From the cell containing the given text, extract its center point as (X, Y) coordinate. 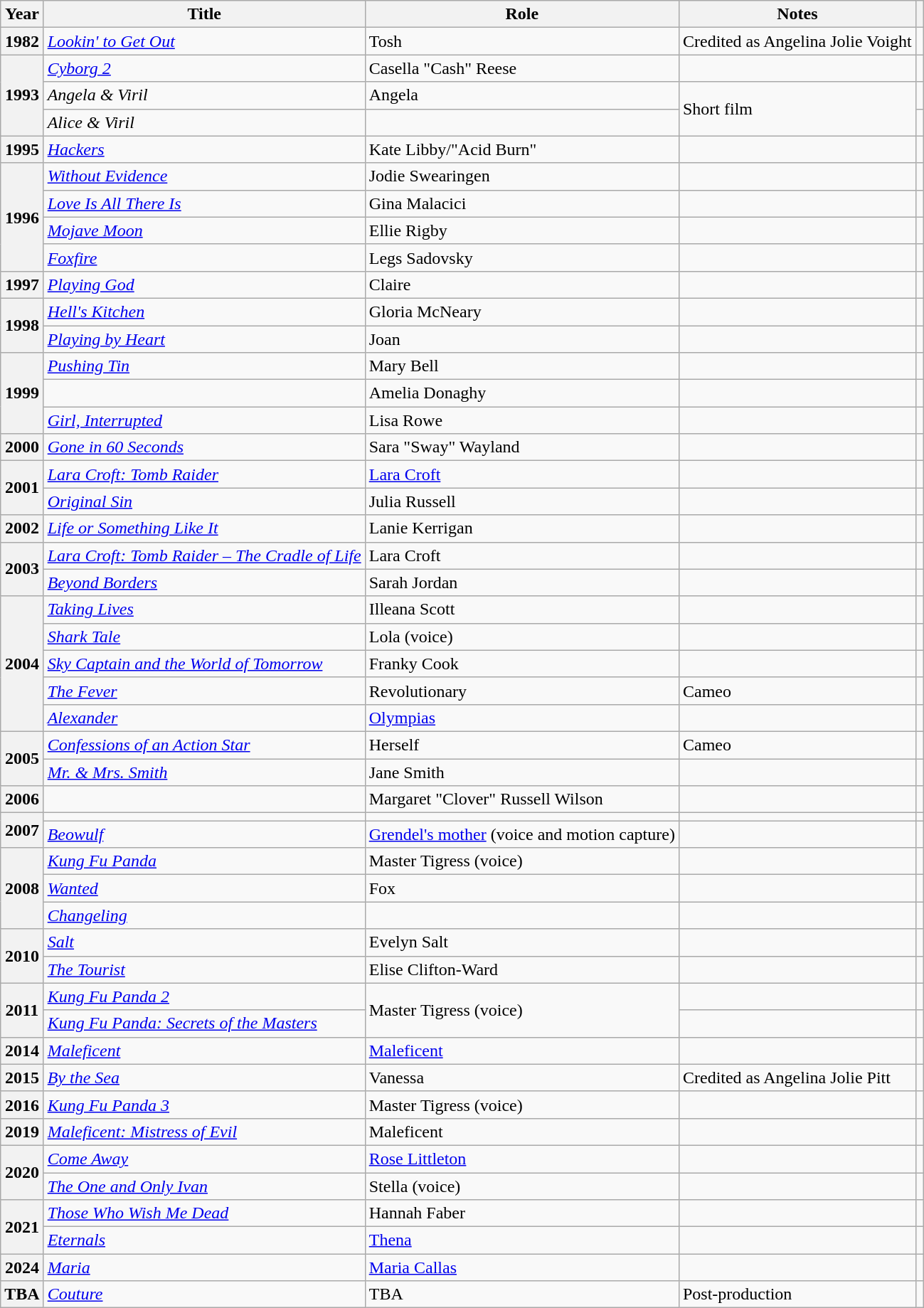
2003 (22, 569)
2004 (22, 664)
2002 (22, 528)
Kung Fu Panda 2 (204, 996)
Sara "Sway" Wayland (522, 447)
Maria (204, 1267)
Lara Croft: Tomb Raider (204, 474)
Maria Callas (522, 1267)
Olympias (522, 718)
Salt (204, 942)
Cyborg 2 (204, 68)
Revolutionary (522, 691)
Post-production (797, 1294)
1996 (22, 217)
1997 (22, 285)
Year (22, 14)
Jodie Swearingen (522, 176)
Original Sin (204, 501)
Credited as Angelina Jolie Voight (797, 41)
Joan (522, 339)
Love Is All There Is (204, 203)
Stella (voice) (522, 1186)
Amelia Donaghy (522, 393)
Vanessa (522, 1078)
Lola (voice) (522, 637)
Hackers (204, 149)
Hannah Faber (522, 1213)
Beyond Borders (204, 583)
Pushing Tin (204, 366)
Casella "Cash" Reese (522, 68)
Legs Sadovsky (522, 257)
2011 (22, 1010)
Alexander (204, 718)
Claire (522, 285)
2020 (22, 1172)
2015 (22, 1078)
Mr. & Mrs. Smith (204, 772)
2000 (22, 447)
Playing by Heart (204, 339)
2001 (22, 488)
Title (204, 14)
Lara Croft: Tomb Raider – The Cradle of Life (204, 555)
Alice & Viril (204, 122)
Mojave Moon (204, 230)
The Tourist (204, 969)
Lookin' to Get Out (204, 41)
Illeana Scott (522, 610)
Julia Russell (522, 501)
Angela (522, 95)
1998 (22, 325)
Evelyn Salt (522, 942)
2010 (22, 956)
Life or Something Like It (204, 528)
1995 (22, 149)
Come Away (204, 1159)
Rose Littleton (522, 1159)
Ellie Rigby (522, 230)
Margaret "Clover" Russell Wilson (522, 799)
Role (522, 14)
Taking Lives (204, 610)
Lisa Rowe (522, 420)
Hell's Kitchen (204, 312)
Gone in 60 Seconds (204, 447)
Eternals (204, 1240)
Herself (522, 745)
2006 (22, 799)
Sarah Jordan (522, 583)
2024 (22, 1267)
Beowulf (204, 834)
Girl, Interrupted (204, 420)
Sky Captain and the World of Tomorrow (204, 664)
2014 (22, 1051)
Those Who Wish Me Dead (204, 1213)
2008 (22, 888)
2019 (22, 1132)
1999 (22, 393)
Kung Fu Panda 3 (204, 1105)
2007 (22, 831)
Confessions of an Action Star (204, 745)
2016 (22, 1105)
2005 (22, 758)
Tosh (522, 41)
Franky Cook (522, 664)
Notes (797, 14)
Thena (522, 1240)
2021 (22, 1227)
1982 (22, 41)
Maleficent: Mistress of Evil (204, 1132)
Fox (522, 888)
Without Evidence (204, 176)
Wanted (204, 888)
Foxfire (204, 257)
The Fever (204, 691)
Lanie Kerrigan (522, 528)
Angela & Viril (204, 95)
Kung Fu Panda (204, 861)
Gloria McNeary (522, 312)
Credited as Angelina Jolie Pitt (797, 1078)
The One and Only Ivan (204, 1186)
Mary Bell (522, 366)
1993 (22, 95)
Playing God (204, 285)
Shark Tale (204, 637)
Gina Malacici (522, 203)
Short film (797, 109)
Changeling (204, 915)
By the Sea (204, 1078)
Grendel's mother (voice and motion capture) (522, 834)
Jane Smith (522, 772)
Kate Libby/"Acid Burn" (522, 149)
Kung Fu Panda: Secrets of the Masters (204, 1023)
Elise Clifton-Ward (522, 969)
Couture (204, 1294)
